Return the (x, y) coordinate for the center point of the cell that contains the specified text.  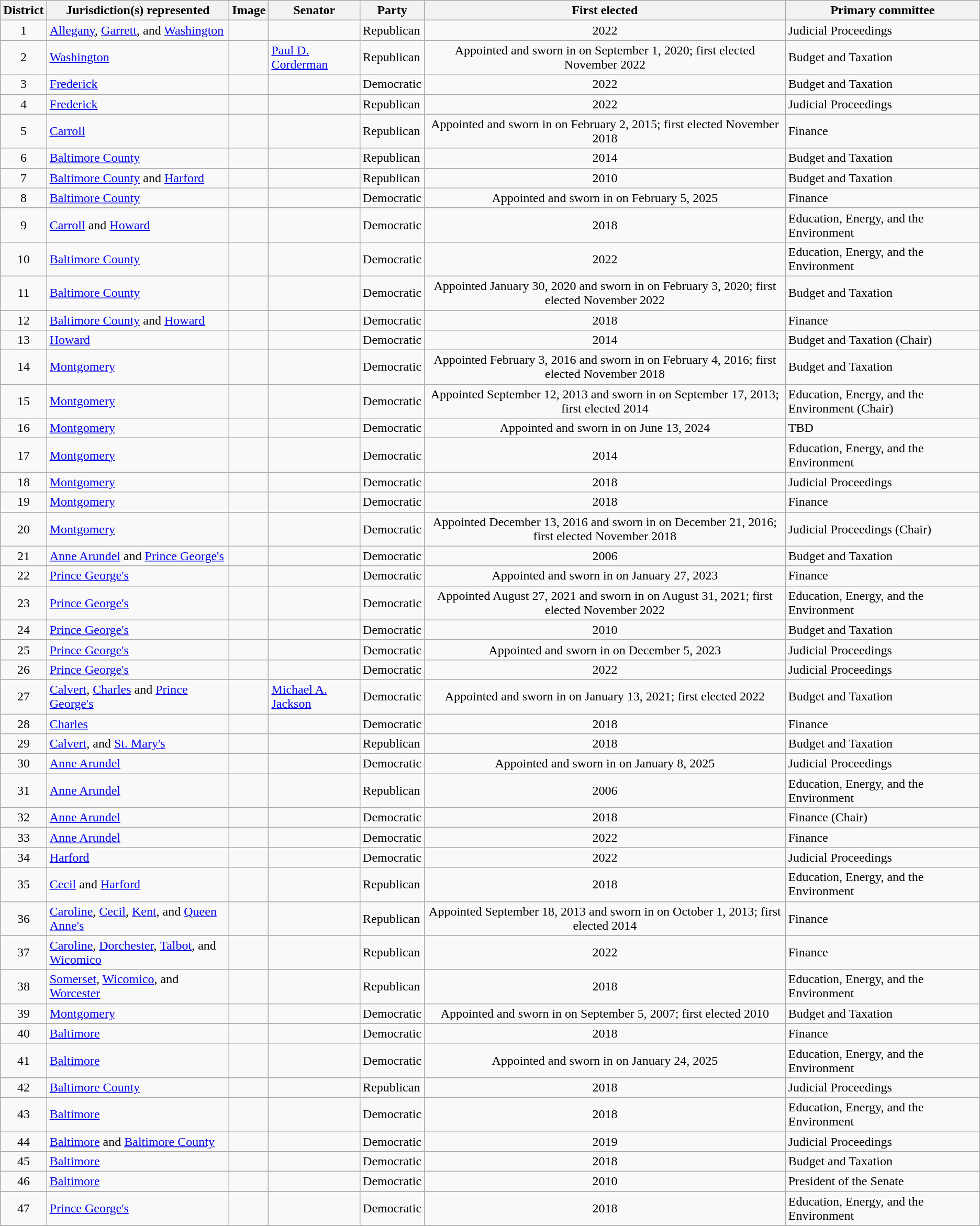
45 (24, 1162)
8 (24, 198)
16 (24, 428)
27 (24, 696)
Caroline, Dorchester, Talbot, and Wicomico (138, 953)
First elected (605, 10)
47 (24, 1208)
9 (24, 225)
2 (24, 58)
6 (24, 158)
Appointed September 12, 2013 and sworn in on September 17, 2013; first elected 2014 (605, 401)
2019 (605, 1142)
Baltimore County and Harford (138, 178)
Carroll (138, 131)
39 (24, 1013)
Michael A. Jackson (314, 696)
7 (24, 178)
Appointed and sworn in on September 5, 2007; first elected 2010 (605, 1013)
Allegany, Garrett, and Washington (138, 30)
29 (24, 744)
Appointed and sworn in on February 2, 2015; first elected November 2018 (605, 131)
Appointed and sworn in on January 13, 2021; first elected 2022 (605, 696)
34 (24, 857)
46 (24, 1182)
18 (24, 482)
Anne Arundel and Prince George's (138, 556)
25 (24, 650)
12 (24, 320)
3 (24, 84)
17 (24, 455)
35 (24, 885)
President of the Senate (883, 1182)
20 (24, 529)
TBD (883, 428)
Appointed and sworn in on February 5, 2025 (605, 198)
Appointed and sworn in on December 5, 2023 (605, 650)
10 (24, 259)
Appointed September 18, 2013 and sworn in on October 1, 2013; first elected 2014 (605, 918)
33 (24, 838)
36 (24, 918)
District (24, 10)
40 (24, 1033)
Baltimore and Baltimore County (138, 1142)
43 (24, 1114)
15 (24, 401)
Education, Energy, and the Environment (Chair) (883, 401)
Appointed February 3, 2016 and sworn in on February 4, 2016; first elected November 2018 (605, 367)
Calvert, and St. Mary's (138, 744)
5 (24, 131)
Caroline, Cecil, Kent, and Queen Anne's (138, 918)
14 (24, 367)
31 (24, 790)
Appointed and sworn in on January 24, 2025 (605, 1061)
38 (24, 986)
Appointed and sworn in on September 1, 2020; first elected November 2022 (605, 58)
Primary committee (883, 10)
Judicial Proceedings (Chair) (883, 529)
4 (24, 104)
Howard (138, 340)
Appointed and sworn in on June 13, 2024 (605, 428)
42 (24, 1087)
1 (24, 30)
30 (24, 764)
41 (24, 1061)
21 (24, 556)
Harford (138, 857)
19 (24, 502)
Party (393, 10)
13 (24, 340)
Charles (138, 724)
Appointed December 13, 2016 and sworn in on December 21, 2016; first elected November 2018 (605, 529)
28 (24, 724)
Baltimore County and Howard (138, 320)
Finance (Chair) (883, 818)
Paul D. Corderman (314, 58)
24 (24, 630)
Appointed August 27, 2021 and sworn in on August 31, 2021; first elected November 2022 (605, 603)
Appointed January 30, 2020 and sworn in on February 3, 2020; first elected November 2022 (605, 293)
Appointed and sworn in on January 8, 2025 (605, 764)
Somerset, Wicomico, and Worcester (138, 986)
Budget and Taxation (Chair) (883, 340)
Cecil and Harford (138, 885)
32 (24, 818)
Calvert, Charles and Prince George's (138, 696)
Image (249, 10)
37 (24, 953)
26 (24, 670)
Senator (314, 10)
23 (24, 603)
Jurisdiction(s) represented (138, 10)
44 (24, 1142)
Carroll and Howard (138, 225)
22 (24, 576)
Washington (138, 58)
11 (24, 293)
Appointed and sworn in on January 27, 2023 (605, 576)
